Provide the (X, Y) coordinate of the cell's center where the given text is located.  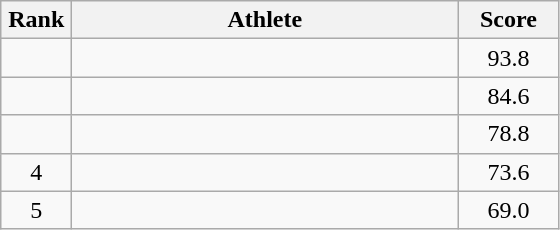
4 (36, 172)
84.6 (508, 96)
Rank (36, 20)
78.8 (508, 134)
93.8 (508, 58)
69.0 (508, 210)
73.6 (508, 172)
Athlete (265, 20)
Score (508, 20)
5 (36, 210)
